Detect which cell encompasses the target text, then output its (X, Y) center coordinate. 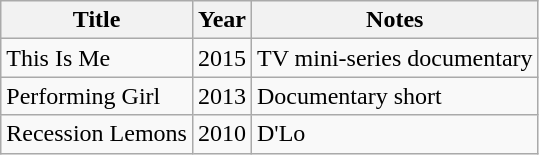
TV mini-series documentary (396, 58)
Title (97, 20)
Recession Lemons (97, 134)
Documentary short (396, 96)
D'Lo (396, 134)
2010 (222, 134)
2015 (222, 58)
Notes (396, 20)
This Is Me (97, 58)
Performing Girl (97, 96)
Year (222, 20)
2013 (222, 96)
